Provide the (x, y) coordinate of the cell's center where the given text is located.  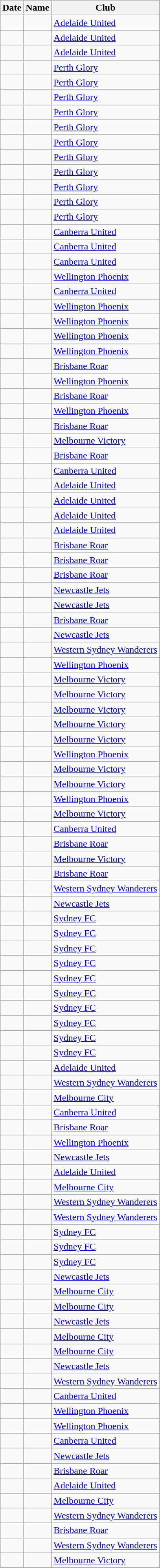
Date (12, 8)
Name (38, 8)
Club (105, 8)
